Capture the cell that displays the provided text and extract its (x, y) central coordinate. 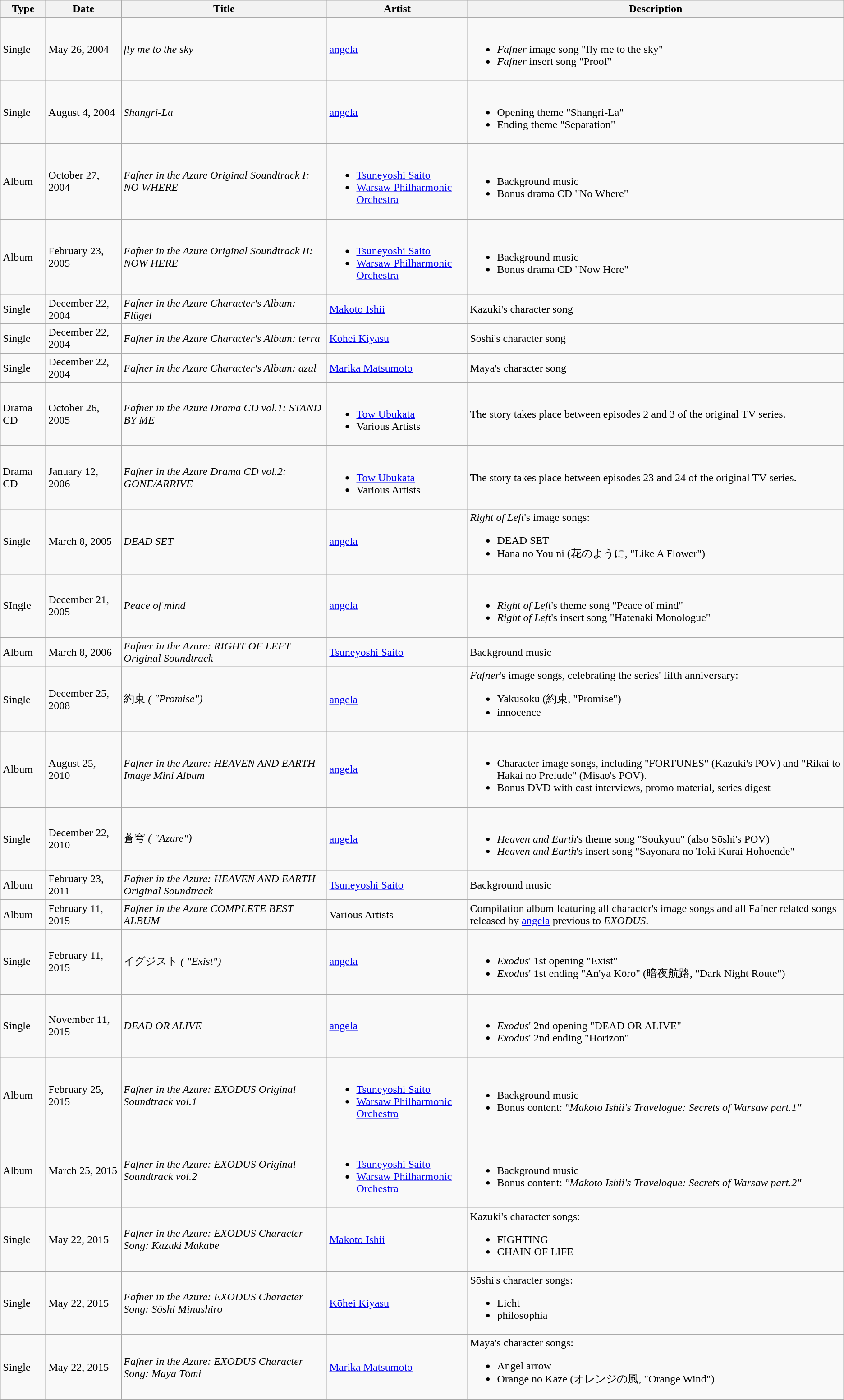
Fafner in the Azure COMPLETE BEST ALBUM (224, 915)
Fafner in the Azure: EXODUS Character Song: Kazuki Makabe (224, 1240)
Right of Left's image songs:DEAD SETHana no You ni (花のように, "Like A Flower") (656, 541)
Various Artists (397, 915)
November 11, 2015 (84, 1026)
Maya's character song (656, 368)
December 21, 2005 (84, 606)
Fafner in the Azure: EXODUS Character Song: Sōshi Minashiro (224, 1303)
Sōshi's character songs:Lichtphilosophia (656, 1303)
Fafner in the Azure Character's Album: terra (224, 338)
Fafner in the Azure: EXODUS Original Soundtrack vol.2 (224, 1171)
Fafner's image songs, celebrating the series' fifth anniversary:Yakusoku (約束, "Promise")innocence (656, 699)
Shangri-La (224, 112)
The story takes place between episodes 2 and 3 of the original TV series. (656, 414)
蒼穹 ( "Azure") (224, 839)
Fafner in the Azure Drama CD vol.2: GONE/ARRIVE (224, 477)
February 23, 2011 (84, 885)
Description (656, 9)
Fafner in the Azure Original Soundtrack II: NOW HERE (224, 257)
fly me to the sky (224, 49)
August 25, 2010 (84, 769)
Peace of mind (224, 606)
Fafner in the Azure: HEAVEN AND EARTH Image Mini Album (224, 769)
January 12, 2006 (84, 477)
August 4, 2004 (84, 112)
Kazuki's character songs:FIGHTINGCHAIN OF LIFE (656, 1240)
Type (23, 9)
イグジスト ( "Exist") (224, 962)
約束 ( "Promise") (224, 699)
Compilation album featuring all character's image songs and all Fafner related songs released by angela previous to EXODUS. (656, 915)
Fafner in the Azure Character's Album: azul (224, 368)
December 22, 2010 (84, 839)
DEAD OR ALIVE (224, 1026)
Fafner in the Azure: HEAVEN AND EARTH Original Soundtrack (224, 885)
Fafner in the Azure Drama CD vol.1: STAND BY ME (224, 414)
March 8, 2006 (84, 652)
October 26, 2005 (84, 414)
DEAD SET (224, 541)
Kazuki's character song (656, 309)
Background musicBonus drama CD "No Where" (656, 181)
October 27, 2004 (84, 181)
Title (224, 9)
Background musicBonus drama CD "Now Here" (656, 257)
SIngle (23, 606)
Date (84, 9)
May 26, 2004 (84, 49)
Heaven and Earth's theme song "Soukyuu" (also Sōshi's POV)Heaven and Earth's insert song "Sayonara no Toki Kurai Hohoende" (656, 839)
February 23, 2005 (84, 257)
Sōshi's character song (656, 338)
Maya's character songs:Angel arrowOrange no Kaze (オレンジの風, "Orange Wind") (656, 1368)
Fafner in the Azure Original Soundtrack I: NO WHERE (224, 181)
Fafner in the Azure: EXODUS Character Song: Maya Tōmi (224, 1368)
Fafner in the Azure Character's Album: Flügel (224, 309)
March 8, 2005 (84, 541)
Background musicBonus content: "Makoto Ishii's Travelogue: Secrets of Warsaw part.2" (656, 1171)
Right of Left's theme song "Peace of mind"Right of Left's insert song "Hatenaki Monologue" (656, 606)
Artist (397, 9)
Background musicBonus content: "Makoto Ishii's Travelogue: Secrets of Warsaw part.1" (656, 1095)
Opening theme "Shangri-La"Ending theme "Separation" (656, 112)
December 25, 2008 (84, 699)
Fafner in the Azure: EXODUS Original Soundtrack vol.1 (224, 1095)
Fafner image song "fly me to the sky"Fafner insert song "Proof" (656, 49)
March 25, 2015 (84, 1171)
Fafner in the Azure: RIGHT OF LEFT Original Soundtrack (224, 652)
The story takes place between episodes 23 and 24 of the original TV series. (656, 477)
Exodus' 2nd opening "DEAD OR ALIVE"Exodus' 2nd ending "Horizon" (656, 1026)
February 25, 2015 (84, 1095)
Exodus' 1st opening "Exist"Exodus' 1st ending "An'ya Kōro" (暗夜航路, "Dark Night Route") (656, 962)
